Return the (X, Y) coordinate for the center point of the cell that contains the specified text.  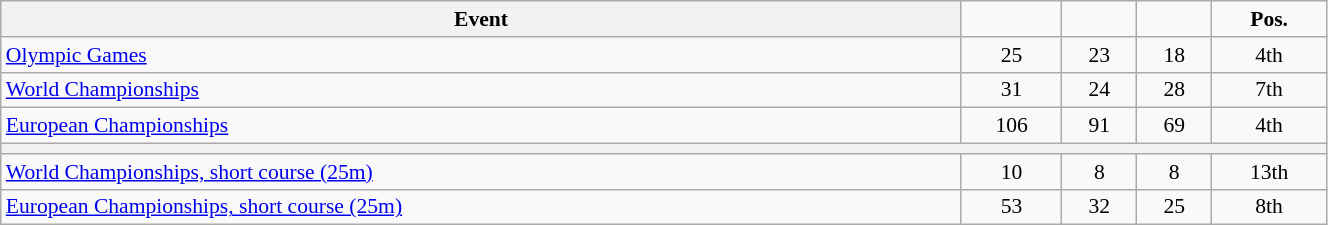
53 (1011, 207)
23 (1100, 55)
World Championships (482, 90)
106 (1011, 126)
69 (1174, 126)
Pos. (1270, 19)
World Championships, short course (25m) (482, 172)
Event (482, 19)
European Championships, short course (25m) (482, 207)
10 (1011, 172)
18 (1174, 55)
32 (1100, 207)
13th (1270, 172)
31 (1011, 90)
Olympic Games (482, 55)
7th (1270, 90)
8th (1270, 207)
28 (1174, 90)
European Championships (482, 126)
24 (1100, 90)
91 (1100, 126)
